Scan for the cell matching the given text and deliver its (X, Y) coordinate at center. 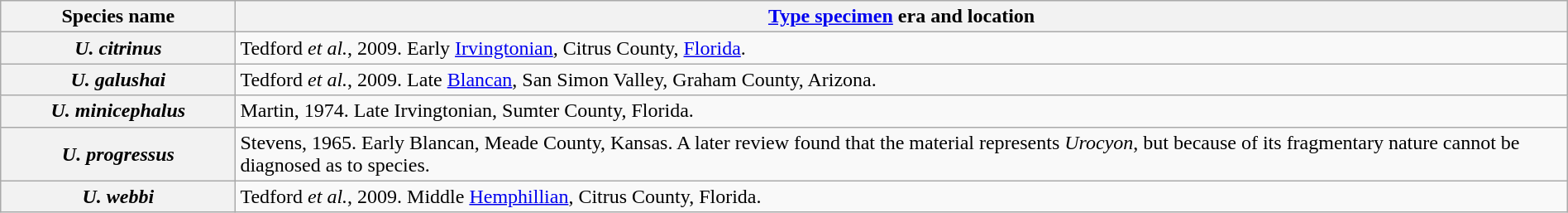
Tedford et al., 2009. Early Irvingtonian, Citrus County, Florida. (901, 48)
Martin, 1974. Late Irvingtonian, Sumter County, Florida. (901, 111)
Species name (118, 17)
U. progressus (118, 154)
U. webbi (118, 196)
U. citrinus (118, 48)
U. galushai (118, 80)
Tedford et al., 2009. Middle Hemphillian, Citrus County, Florida. (901, 196)
U. minicephalus (118, 111)
Type specimen era and location (901, 17)
Tedford et al., 2009. Late Blancan, San Simon Valley, Graham County, Arizona. (901, 80)
